Search for the cell housing the specified text and yield its (x, y) center coordinate. 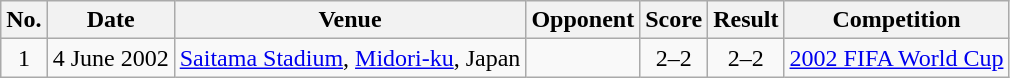
No. (24, 20)
Date (110, 20)
Score (674, 20)
2002 FIFA World Cup (896, 58)
4 June 2002 (110, 58)
Saitama Stadium, Midori-ku, Japan (350, 58)
Result (746, 20)
Competition (896, 20)
Opponent (583, 20)
Venue (350, 20)
1 (24, 58)
